Scan for the cell matching the given text and deliver its (x, y) coordinate at center. 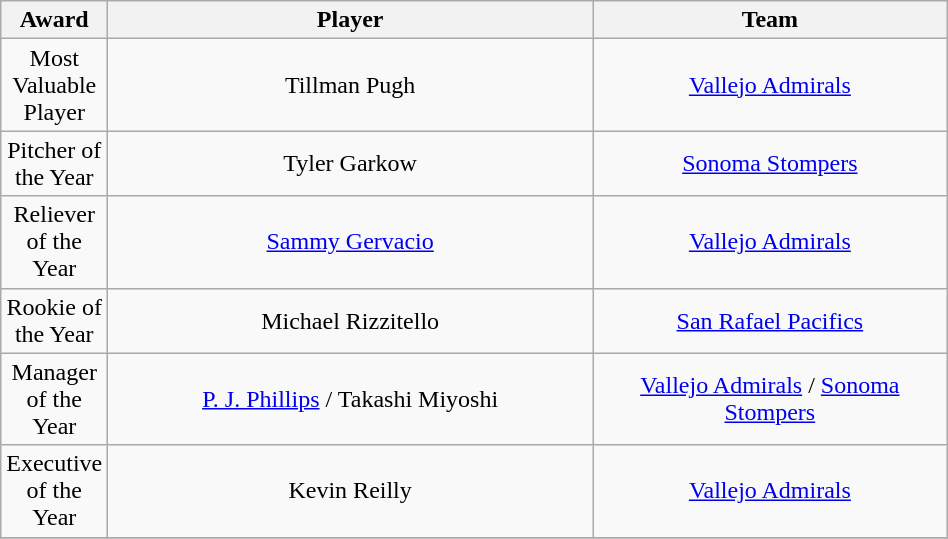
Tillman Pugh (350, 85)
Tyler Garkow (350, 164)
Michael Rizzitello (350, 320)
Vallejo Admirals / Sonoma Stompers (770, 399)
P. J. Phillips / Takashi Miyoshi (350, 399)
Rookie of the Year (54, 320)
Manager of the Year (54, 399)
Sammy Gervacio (350, 242)
Pitcher of the Year (54, 164)
Team (770, 20)
Sonoma Stompers (770, 164)
Executive of the Year (54, 491)
Reliever of the Year (54, 242)
Most Valuable Player (54, 85)
Kevin Reilly (350, 491)
San Rafael Pacifics (770, 320)
Player (350, 20)
Award (54, 20)
